Locate the cell with the specified text and output its (x, y) center coordinate. 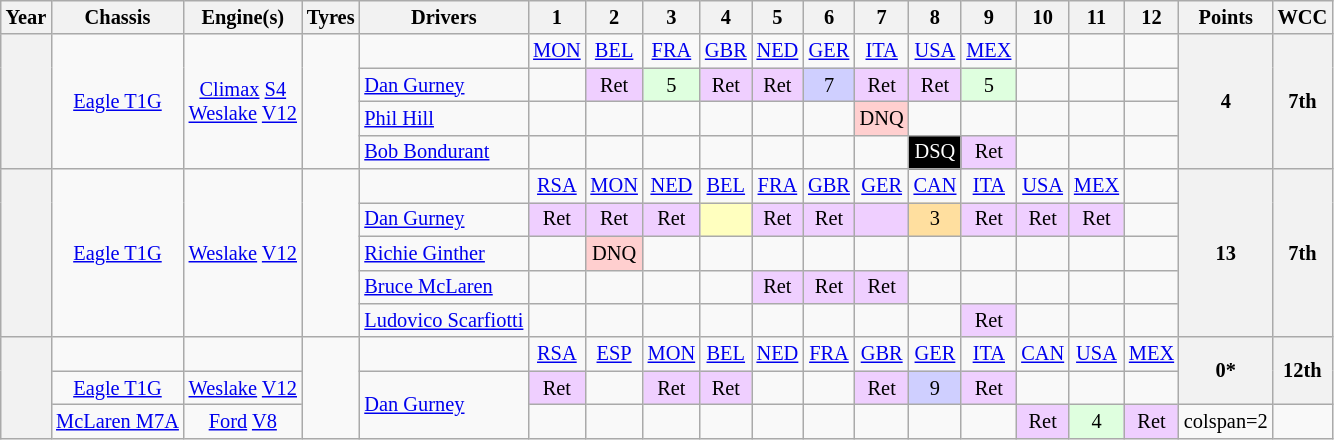
Chassis (118, 17)
6 (829, 17)
Climax S4Weslake V12 (243, 102)
12th (1303, 370)
Bruce McLaren (444, 287)
colspan=2 (1226, 421)
2 (614, 17)
DSQ (936, 152)
0* (1226, 370)
McLaren M7A (118, 421)
10 (1042, 17)
13 (1226, 253)
Engine(s) (243, 17)
ESP (614, 354)
Points (1226, 17)
Ford V8 (243, 421)
Phil Hill (444, 118)
Tyres (331, 17)
8 (936, 17)
Year (26, 17)
WCC (1303, 17)
Richie Ginther (444, 253)
Drivers (444, 17)
Bob Bondurant (444, 152)
1 (556, 17)
Ludovico Scarfiotti (444, 320)
11 (1096, 17)
12 (1152, 17)
